Locate the cell with the specified text and output its (X, Y) center coordinate. 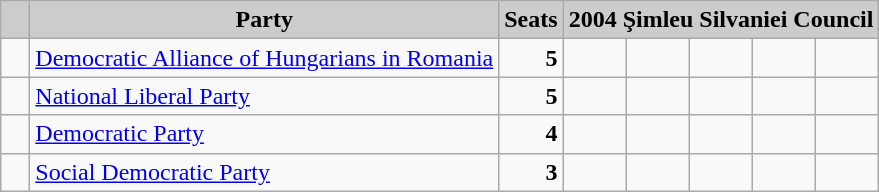
Party (264, 20)
4 (531, 134)
Democratic Party (264, 134)
Seats (531, 20)
National Liberal Party (264, 96)
Democratic Alliance of Hungarians in Romania (264, 58)
Social Democratic Party (264, 172)
3 (531, 172)
2004 Şimleu Silvaniei Council (721, 20)
